Search for the cell housing the specified text and yield its [X, Y] center coordinate. 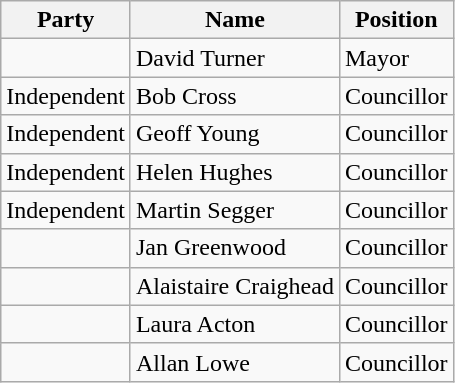
Bob Cross [234, 96]
David Turner [234, 58]
Party [66, 20]
Alaistaire Craighead [234, 286]
Jan Greenwood [234, 248]
Martin Segger [234, 210]
Laura Acton [234, 324]
Allan Lowe [234, 362]
Mayor [396, 58]
Helen Hughes [234, 172]
Geoff Young [234, 134]
Position [396, 20]
Name [234, 20]
